Capture the cell that displays the provided text and extract its (x, y) central coordinate. 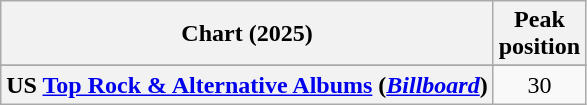
Peakposition (539, 34)
Chart (2025) (247, 34)
US Top Rock & Alternative Albums (Billboard) (247, 85)
30 (539, 85)
